Scan for the cell matching the given text and deliver its (X, Y) coordinate at center. 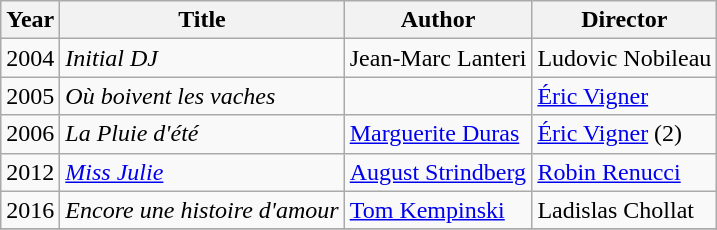
2016 (30, 210)
Director (624, 20)
Ladislas Chollat (624, 210)
Éric Vigner (2) (624, 134)
Jean-Marc Lanteri (438, 58)
2004 (30, 58)
Title (202, 20)
Author (438, 20)
Encore une histoire d'amour (202, 210)
Robin Renucci (624, 172)
Tom Kempinski (438, 210)
Miss Julie (202, 172)
Year (30, 20)
Où boivent les vaches (202, 96)
Marguerite Duras (438, 134)
2012 (30, 172)
Initial DJ (202, 58)
August Strindberg (438, 172)
2005 (30, 96)
Éric Vigner (624, 96)
Ludovic Nobileau (624, 58)
2006 (30, 134)
La Pluie d'été (202, 134)
